Pinpoint the cell where the given text exists, returning its (X, Y) midpoint coordinate. 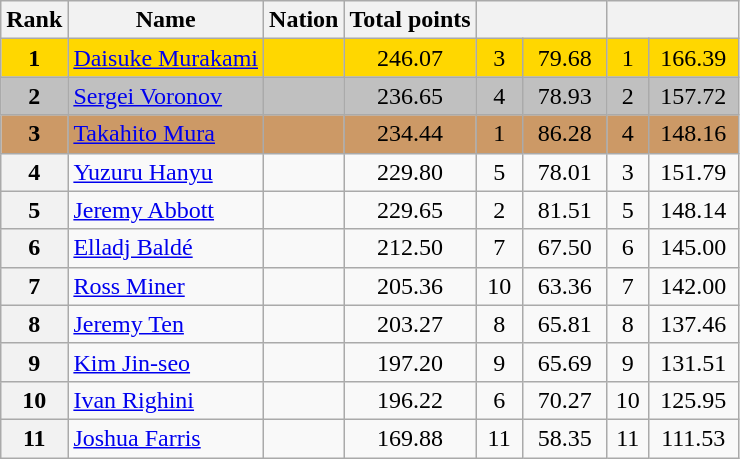
Jeremy Abbott (166, 210)
Kim Jin-seo (166, 362)
78.93 (564, 96)
169.88 (410, 438)
196.22 (410, 400)
142.00 (693, 286)
131.51 (693, 362)
212.50 (410, 248)
65.69 (564, 362)
70.27 (564, 400)
157.72 (693, 96)
125.95 (693, 400)
203.27 (410, 324)
229.65 (410, 210)
111.53 (693, 438)
Name (166, 20)
229.80 (410, 172)
Jeremy Ten (166, 324)
137.46 (693, 324)
166.39 (693, 58)
148.14 (693, 210)
Ivan Righini (166, 400)
145.00 (693, 248)
Ross Miner (166, 286)
236.65 (410, 96)
78.01 (564, 172)
148.16 (693, 134)
Sergei Voronov (166, 96)
86.28 (564, 134)
Nation (304, 20)
151.79 (693, 172)
67.50 (564, 248)
Joshua Farris (166, 438)
Rank (34, 20)
79.68 (564, 58)
Elladj Baldé (166, 248)
58.35 (564, 438)
81.51 (564, 210)
234.44 (410, 134)
65.81 (564, 324)
Daisuke Murakami (166, 58)
197.20 (410, 362)
205.36 (410, 286)
63.36 (564, 286)
Total points (410, 20)
246.07 (410, 58)
Yuzuru Hanyu (166, 172)
Takahito Mura (166, 134)
